Return the [X, Y] coordinate for the center point of the cell that contains the specified text.  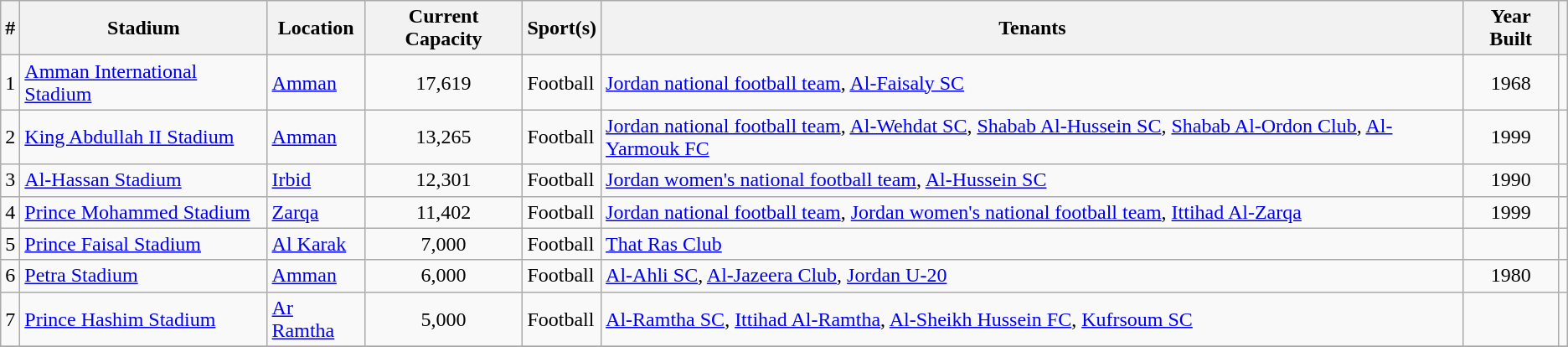
Al-Ramtha SC, Ittihad Al-Ramtha, Al-Sheikh Hussein FC, Kufrsoum SC [1033, 319]
1 [10, 82]
5 [10, 244]
7 [10, 319]
11,402 [443, 212]
Zarqa [316, 212]
Prince Faisal Stadium [144, 244]
Amman International Stadium [144, 82]
4 [10, 212]
Prince Mohammed Stadium [144, 212]
Irbid [316, 180]
2 [10, 137]
Stadium [144, 28]
Petra Stadium [144, 276]
12,301 [443, 180]
Al-Hassan Stadium [144, 180]
3 [10, 180]
Year Built [1511, 28]
Tenants [1033, 28]
1968 [1511, 82]
1980 [1511, 276]
Jordan women's national football team, Al-Hussein SC [1033, 180]
Ar Ramtha [316, 319]
Location [316, 28]
Jordan national football team, Al-Wehdat SC, Shabab Al-Hussein SC, Shabab Al-Ordon Club, Al-Yarmouk FC [1033, 137]
Jordan national football team, Jordan women's national football team, Ittihad Al-Zarqa [1033, 212]
That Ras Club [1033, 244]
Al-Ahli SC, Al-Jazeera Club, Jordan U-20 [1033, 276]
Prince Hashim Stadium [144, 319]
Jordan national football team, Al-Faisaly SC [1033, 82]
5,000 [443, 319]
King Abdullah II Stadium [144, 137]
1990 [1511, 180]
Al Karak [316, 244]
7,000 [443, 244]
Current Capacity [443, 28]
6 [10, 276]
6,000 [443, 276]
# [10, 28]
Sport(s) [562, 28]
17,619 [443, 82]
13,265 [443, 137]
